Find where the given text appears and provide that cell's center as [x, y] coordinate. 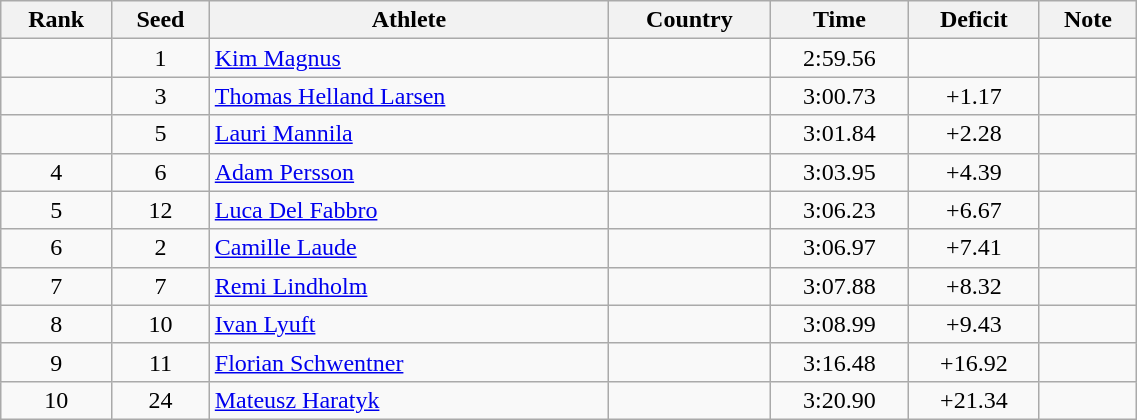
2:59.56 [839, 58]
9 [56, 362]
Seed [161, 20]
Note [1088, 20]
3:00.73 [839, 96]
Rank [56, 20]
+7.41 [974, 248]
12 [161, 210]
3:06.23 [839, 210]
Mateusz Haratyk [408, 400]
+4.39 [974, 172]
Thomas Helland Larsen [408, 96]
+9.43 [974, 324]
2 [161, 248]
24 [161, 400]
Ivan Lyuft [408, 324]
3:08.99 [839, 324]
+1.17 [974, 96]
3:16.48 [839, 362]
+2.28 [974, 134]
3 [161, 96]
11 [161, 362]
3:03.95 [839, 172]
Remi Lindholm [408, 286]
Luca Del Fabbro [408, 210]
Camille Laude [408, 248]
4 [56, 172]
+21.34 [974, 400]
Lauri Mannila [408, 134]
Florian Schwentner [408, 362]
Country [690, 20]
3:07.88 [839, 286]
Time [839, 20]
Adam Persson [408, 172]
+8.32 [974, 286]
+16.92 [974, 362]
+6.67 [974, 210]
3:06.97 [839, 248]
3:20.90 [839, 400]
Athlete [408, 20]
3:01.84 [839, 134]
Kim Magnus [408, 58]
8 [56, 324]
Deficit [974, 20]
1 [161, 58]
